For the text-containing cell, return its midpoint in [x, y] coordinate format. 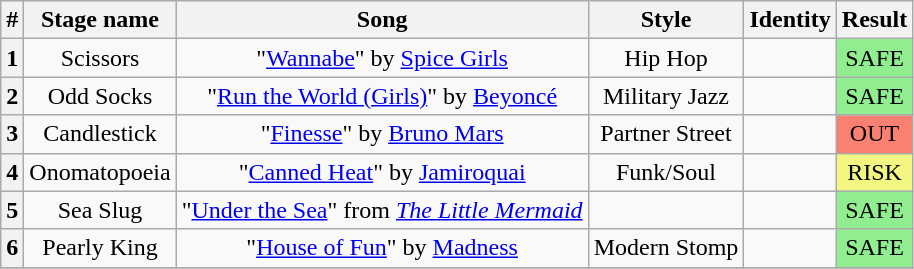
Stage name [100, 20]
Military Jazz [666, 96]
"Run the World (Girls)" by Beyoncé [382, 96]
3 [12, 134]
Hip Hop [666, 58]
Style [666, 20]
Identity [790, 20]
Partner Street [666, 134]
Pearly King [100, 248]
2 [12, 96]
"House of Fun" by Madness [382, 248]
# [12, 20]
Sea Slug [100, 210]
Onomatopoeia [100, 172]
4 [12, 172]
1 [12, 58]
"Under the Sea" from The Little Mermaid [382, 210]
Scissors [100, 58]
6 [12, 248]
RISK [874, 172]
Funk/Soul [666, 172]
Song [382, 20]
Candlestick [100, 134]
Modern Stomp [666, 248]
OUT [874, 134]
Result [874, 20]
5 [12, 210]
"Canned Heat" by Jamiroquai [382, 172]
Odd Socks [100, 96]
"Finesse" by Bruno Mars [382, 134]
"Wannabe" by Spice Girls [382, 58]
